Output the [x, y] coordinate of the center of the cell containing the given text.  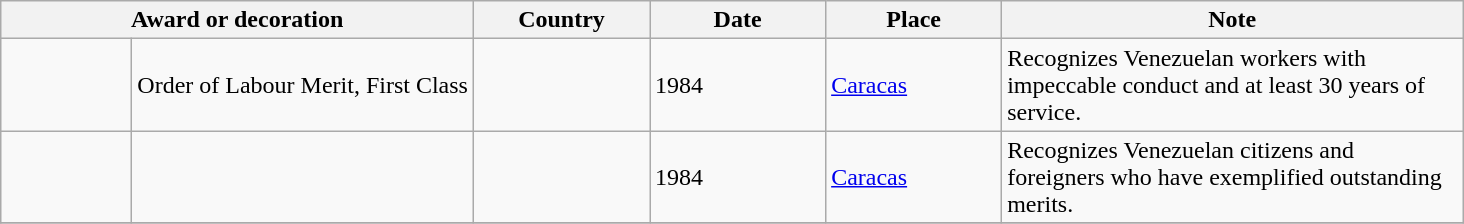
Recognizes Venezuelan citizens and foreigners who have exemplified outstanding merits. [1232, 177]
Award or decoration [238, 20]
Date [738, 20]
Place [914, 20]
Country [561, 20]
Recognizes Venezuelan workers with impeccable conduct and at least 30 years of service. [1232, 85]
Order of Labour Merit, First Class [303, 85]
Note [1232, 20]
